Find where the given text appears and provide that cell's center as (X, Y) coordinate. 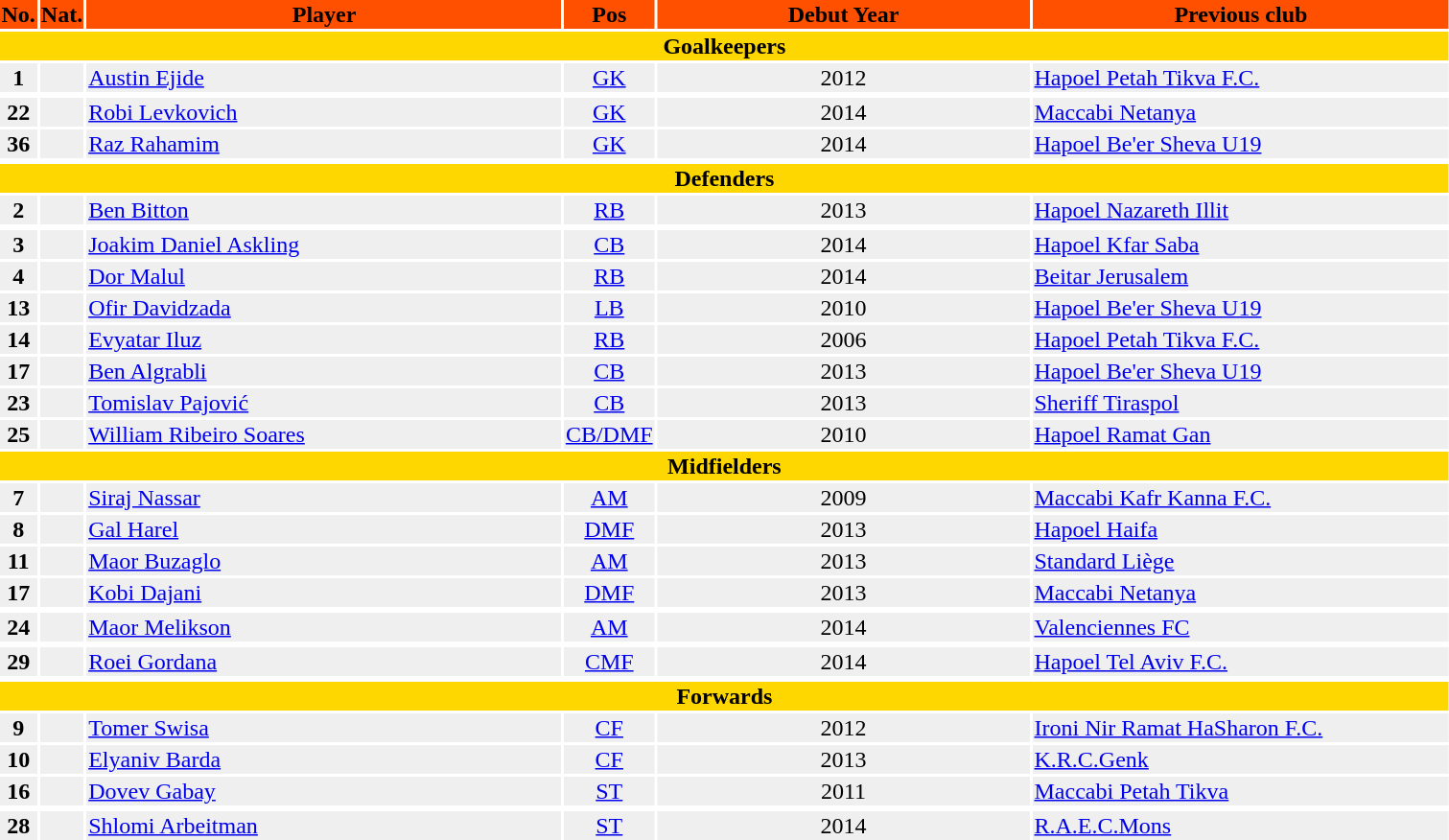
22 (18, 112)
2 (18, 210)
Austin Ejide (324, 78)
9 (18, 728)
Hapoel Ramat Gan (1241, 434)
LB (609, 308)
Midfielders (725, 466)
16 (18, 791)
Defenders (725, 178)
Tomislav Pajović (324, 403)
Tomer Swisa (324, 728)
Beitar Jerusalem (1241, 276)
25 (18, 434)
Robi Levkovich (324, 112)
2011 (844, 791)
Maor Buzaglo (324, 561)
1 (18, 78)
Siraj Nassar (324, 498)
K.R.C.Genk (1241, 759)
10 (18, 759)
Gal Harel (324, 529)
Forwards (725, 696)
24 (18, 627)
11 (18, 561)
William Ribeiro Soares (324, 434)
Hapoel Haifa (1241, 529)
Dor Malul (324, 276)
CMF (609, 662)
Player (324, 14)
Maor Melikson (324, 627)
Ironi Nir Ramat HaSharon F.C. (1241, 728)
Pos (609, 14)
28 (18, 826)
23 (18, 403)
Standard Liège (1241, 561)
Evyatar Iluz (324, 339)
Joakim Daniel Askling (324, 245)
36 (18, 144)
2009 (844, 498)
Roei Gordana (324, 662)
No. (18, 14)
Dovev Gabay (324, 791)
Debut Year (844, 14)
2006 (844, 339)
Hapoel Nazareth Illit (1241, 210)
13 (18, 308)
Sheriff Tiraspol (1241, 403)
Kobi Dajani (324, 593)
Nat. (61, 14)
Shlomi Arbeitman (324, 826)
Goalkeepers (725, 46)
CB/DMF (609, 434)
R.A.E.C.Mons (1241, 826)
14 (18, 339)
3 (18, 245)
Ben Algrabli (324, 371)
Previous club (1241, 14)
Raz Rahamim (324, 144)
Ben Bitton (324, 210)
7 (18, 498)
8 (18, 529)
Maccabi Kafr Kanna F.C. (1241, 498)
Hapoel Kfar Saba (1241, 245)
Ofir Davidzada (324, 308)
Hapoel Tel Aviv F.C. (1241, 662)
4 (18, 276)
Valenciennes FC (1241, 627)
Elyaniv Barda (324, 759)
Maccabi Petah Tikva (1241, 791)
29 (18, 662)
